Return the [X, Y] coordinate for the center point of the cell that contains the specified text.  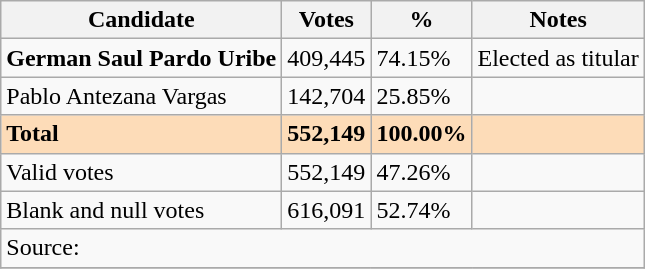
74.15% [422, 58]
Valid votes [142, 172]
Blank and null votes [142, 210]
409,445 [326, 58]
Source: [323, 248]
Candidate [142, 20]
Total [142, 134]
47.26% [422, 172]
Pablo Antezana Vargas [142, 96]
25.85% [422, 96]
Elected as titular [558, 58]
% [422, 20]
Notes [558, 20]
616,091 [326, 210]
Votes [326, 20]
German Saul Pardo Uribe [142, 58]
52.74% [422, 210]
142,704 [326, 96]
100.00% [422, 134]
